Pinpoint the cell where the given text exists, returning its (X, Y) midpoint coordinate. 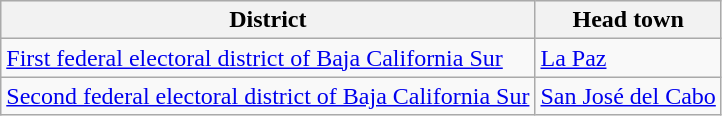
Head town (628, 20)
San José del Cabo (628, 96)
First federal electoral district of Baja California Sur (268, 58)
Second federal electoral district of Baja California Sur (268, 96)
La Paz (628, 58)
District (268, 20)
